Scan for the cell matching the given text and deliver its [X, Y] coordinate at center. 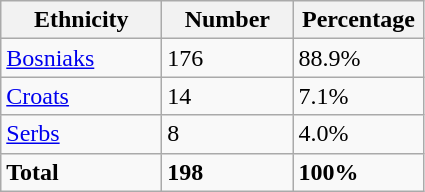
14 [228, 96]
Serbs [82, 134]
Number [228, 20]
4.0% [358, 134]
7.1% [358, 96]
Bosniaks [82, 58]
198 [228, 172]
Total [82, 172]
176 [228, 58]
Ethnicity [82, 20]
100% [358, 172]
8 [228, 134]
Percentage [358, 20]
Croats [82, 96]
88.9% [358, 58]
